Find where the given text appears and provide that cell's center as (x, y) coordinate. 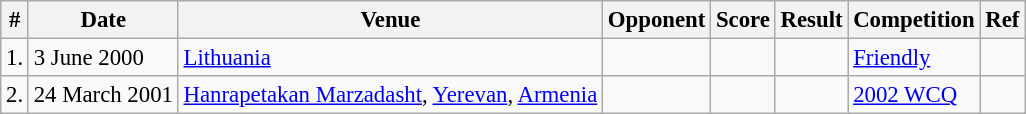
Venue (390, 20)
Hanrapetakan Marzadasht, Yerevan, Armenia (390, 95)
Competition (914, 20)
1. (15, 58)
Result (812, 20)
Score (744, 20)
2002 WCQ (914, 95)
2. (15, 95)
Date (103, 20)
3 June 2000 (103, 58)
# (15, 20)
Opponent (657, 20)
24 March 2001 (103, 95)
Lithuania (390, 58)
Friendly (914, 58)
Ref (1002, 20)
